Capture the cell that displays the provided text and extract its [X, Y] central coordinate. 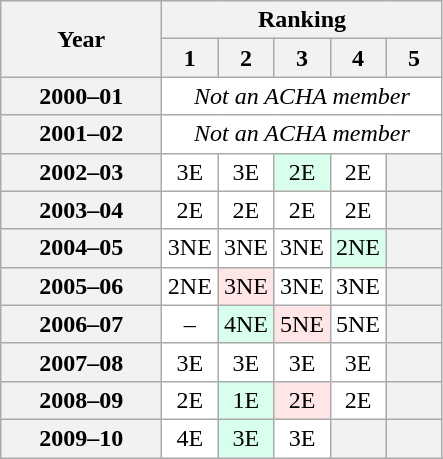
2002–03 [82, 172]
2008–09 [82, 400]
2009–10 [82, 438]
Year [82, 39]
– [190, 324]
5 [414, 58]
2003–04 [82, 210]
2007–08 [82, 362]
3 [302, 58]
2006–07 [82, 324]
Ranking [302, 20]
1 [190, 58]
2005–06 [82, 286]
4NE [246, 324]
2004–05 [82, 248]
2 [246, 58]
1E [246, 400]
2001–02 [82, 134]
2000–01 [82, 96]
4E [190, 438]
4 [358, 58]
